Return [X, Y] of the center of cell containing provided text 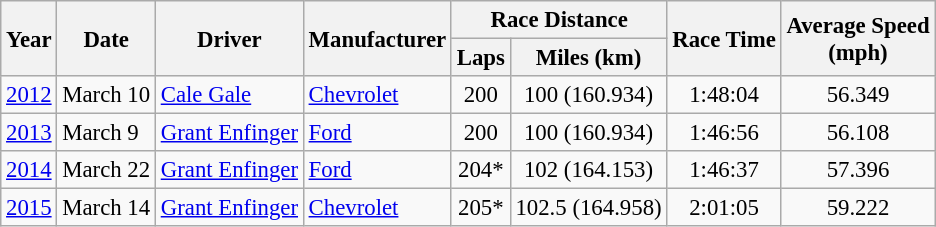
Date [106, 38]
1:46:37 [724, 170]
1:46:56 [724, 133]
March 22 [106, 170]
Race Time [724, 38]
Manufacturer [377, 38]
2:01:05 [724, 208]
Laps [480, 58]
102.5 (164.958) [588, 208]
Average Speed(mph) [858, 38]
Cale Gale [229, 95]
Miles (km) [588, 58]
56.349 [858, 95]
2015 [29, 208]
1:48:04 [724, 95]
Year [29, 38]
205* [480, 208]
March 14 [106, 208]
56.108 [858, 133]
2013 [29, 133]
57.396 [858, 170]
2012 [29, 95]
102 (164.153) [588, 170]
March 10 [106, 95]
2014 [29, 170]
204* [480, 170]
Race Distance [559, 20]
March 9 [106, 133]
Driver [229, 38]
59.222 [858, 208]
